Extract the (x, y) coordinate from the center of the cell holding the provided text.  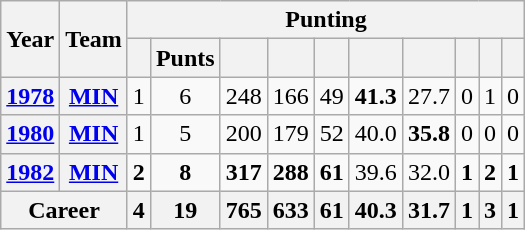
3 (490, 210)
19 (185, 210)
179 (290, 134)
317 (244, 172)
Year (30, 39)
8 (185, 172)
1978 (30, 96)
6 (185, 96)
49 (332, 96)
200 (244, 134)
4 (138, 210)
1980 (30, 134)
31.7 (428, 210)
40.0 (376, 134)
32.0 (428, 172)
166 (290, 96)
41.3 (376, 96)
5 (185, 134)
Career (64, 210)
52 (332, 134)
Team (94, 39)
35.8 (428, 134)
40.3 (376, 210)
633 (290, 210)
27.7 (428, 96)
Punts (185, 58)
248 (244, 96)
288 (290, 172)
39.6 (376, 172)
1982 (30, 172)
765 (244, 210)
Punting (326, 20)
